Identify which cell holds the provided text, then report its [x, y] central coordinate. 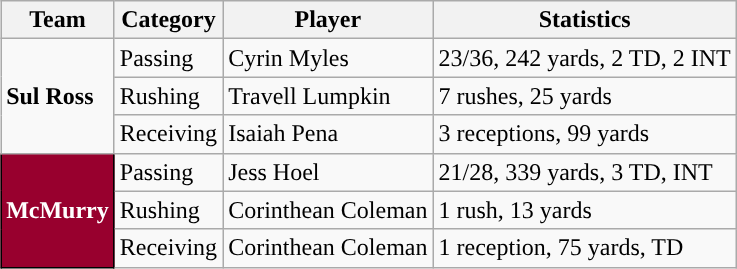
1 reception, 75 yards, TD [584, 248]
Category [168, 20]
Cyrin Myles [328, 58]
Statistics [584, 20]
Sul Ross [58, 96]
Player [328, 20]
Travell Lumpkin [328, 96]
1 rush, 13 yards [584, 210]
7 rushes, 25 yards [584, 96]
McMurry [58, 210]
23/36, 242 yards, 2 TD, 2 INT [584, 58]
Jess Hoel [328, 172]
21/28, 339 yards, 3 TD, INT [584, 172]
3 receptions, 99 yards [584, 134]
Team [58, 20]
Isaiah Pena [328, 134]
